Return [X, Y] of the center of cell containing provided text 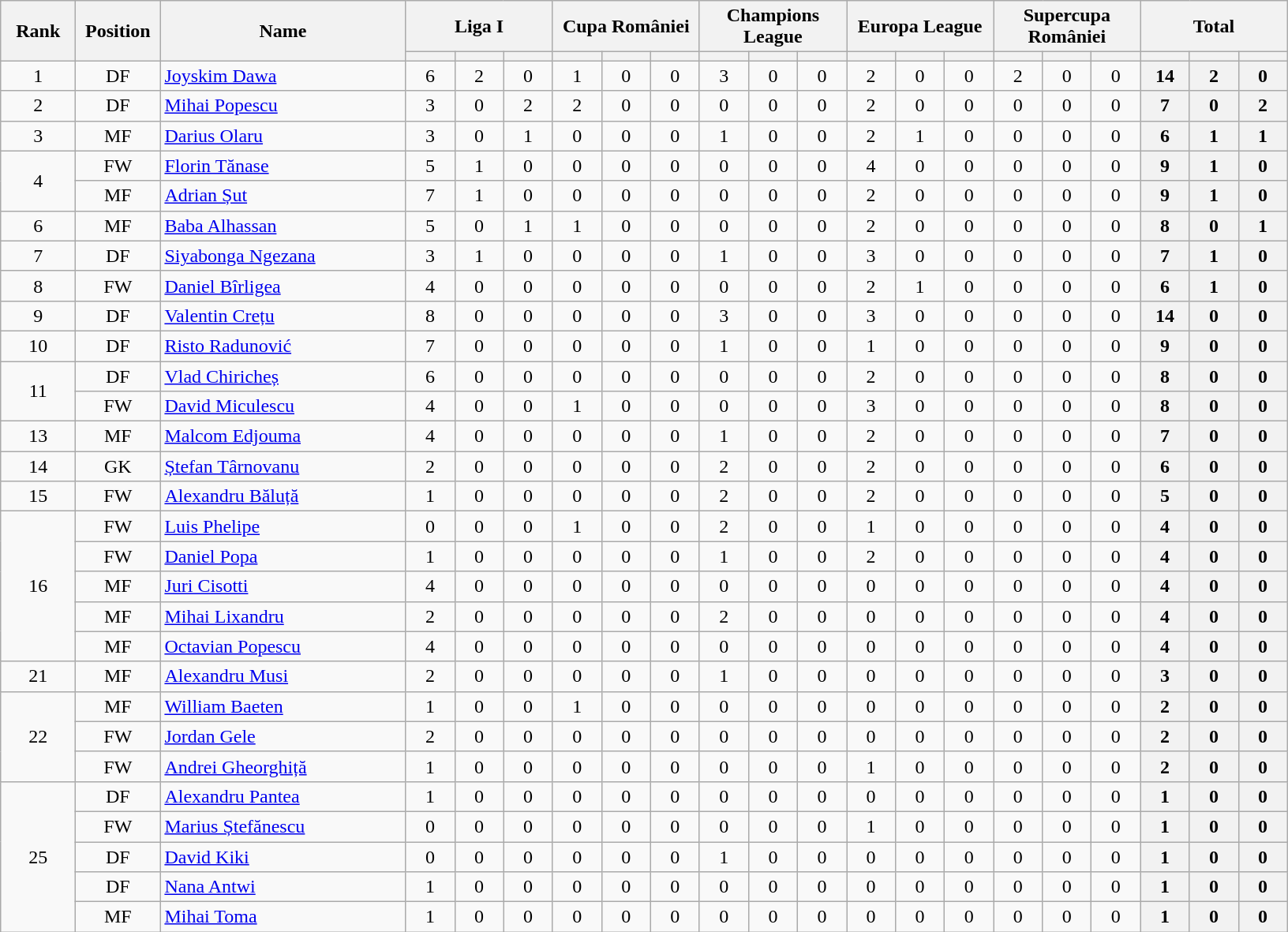
Valentin Crețu [283, 316]
Nana Antwi [283, 887]
Alexandru Pantea [283, 796]
Total [1214, 27]
11 [38, 391]
Joyskim Dawa [283, 76]
Alexandru Băluță [283, 496]
10 [38, 346]
Name [283, 31]
Mihai Lixandru [283, 616]
Marius Ștefănescu [283, 826]
Liga I [479, 27]
Champions League [773, 27]
Vlad Chiricheș [283, 376]
Jordan Gele [283, 736]
Siyabonga Ngezana [283, 256]
Baba Alhassan [283, 226]
David Kiki [283, 856]
Adrian Șut [283, 196]
Alexandru Musi [283, 676]
Andrei Gheorghiță [283, 766]
William Baeten [283, 706]
Octavian Popescu [283, 646]
15 [38, 496]
22 [38, 736]
25 [38, 856]
Darius Olaru [283, 136]
Luis Phelipe [283, 526]
David Miculescu [283, 406]
Mihai Popescu [283, 106]
Position [118, 31]
13 [38, 436]
21 [38, 676]
Daniel Popa [283, 556]
GK [118, 466]
Daniel Bîrligea [283, 286]
Rank [38, 31]
Malcom Edjouma [283, 436]
Ștefan Târnovanu [283, 466]
Juri Cisotti [283, 586]
Florin Tănase [283, 166]
Cupa României [626, 27]
Europa League [919, 27]
Risto Radunović [283, 346]
16 [38, 586]
Mihai Toma [283, 917]
Supercupa României [1067, 27]
